For the text-containing cell, return its midpoint in [X, Y] coordinate format. 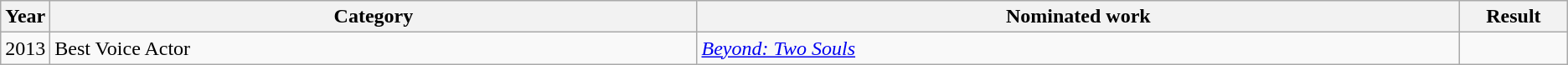
Best Voice Actor [374, 48]
Result [1514, 17]
Nominated work [1079, 17]
2013 [25, 48]
Beyond: Two Souls [1079, 48]
Category [374, 17]
Year [25, 17]
